Find where the given text appears and provide that cell's center as [x, y] coordinate. 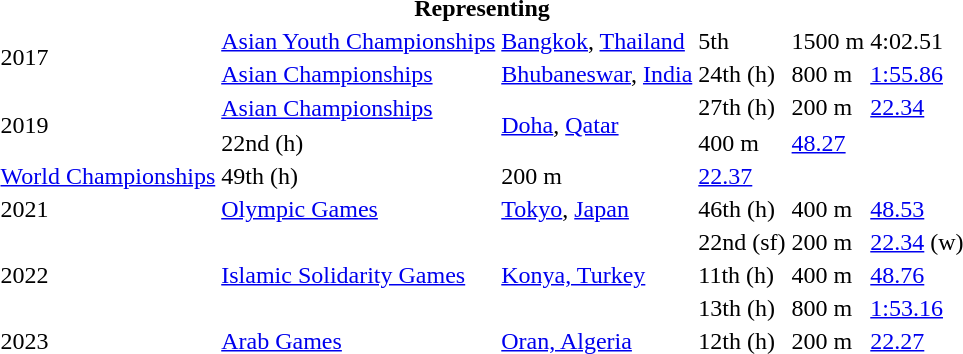
46th (h) [742, 209]
24th (h) [742, 74]
48.27 [828, 143]
Islamic Solidarity Games [358, 275]
Olympic Games [358, 209]
22.37 [742, 176]
22nd (sf) [742, 242]
Bhubaneswar, India [597, 74]
13th (h) [742, 308]
27th (h) [742, 107]
Konya, Turkey [597, 275]
49th (h) [358, 176]
22nd (h) [358, 143]
1500 m [828, 41]
Doha, Qatar [597, 125]
Tokyo, Japan [597, 209]
5th [742, 41]
11th (h) [742, 275]
Bangkok, Thailand [597, 41]
Asian Youth Championships [358, 41]
